Capture the cell that displays the provided text and extract its (X, Y) central coordinate. 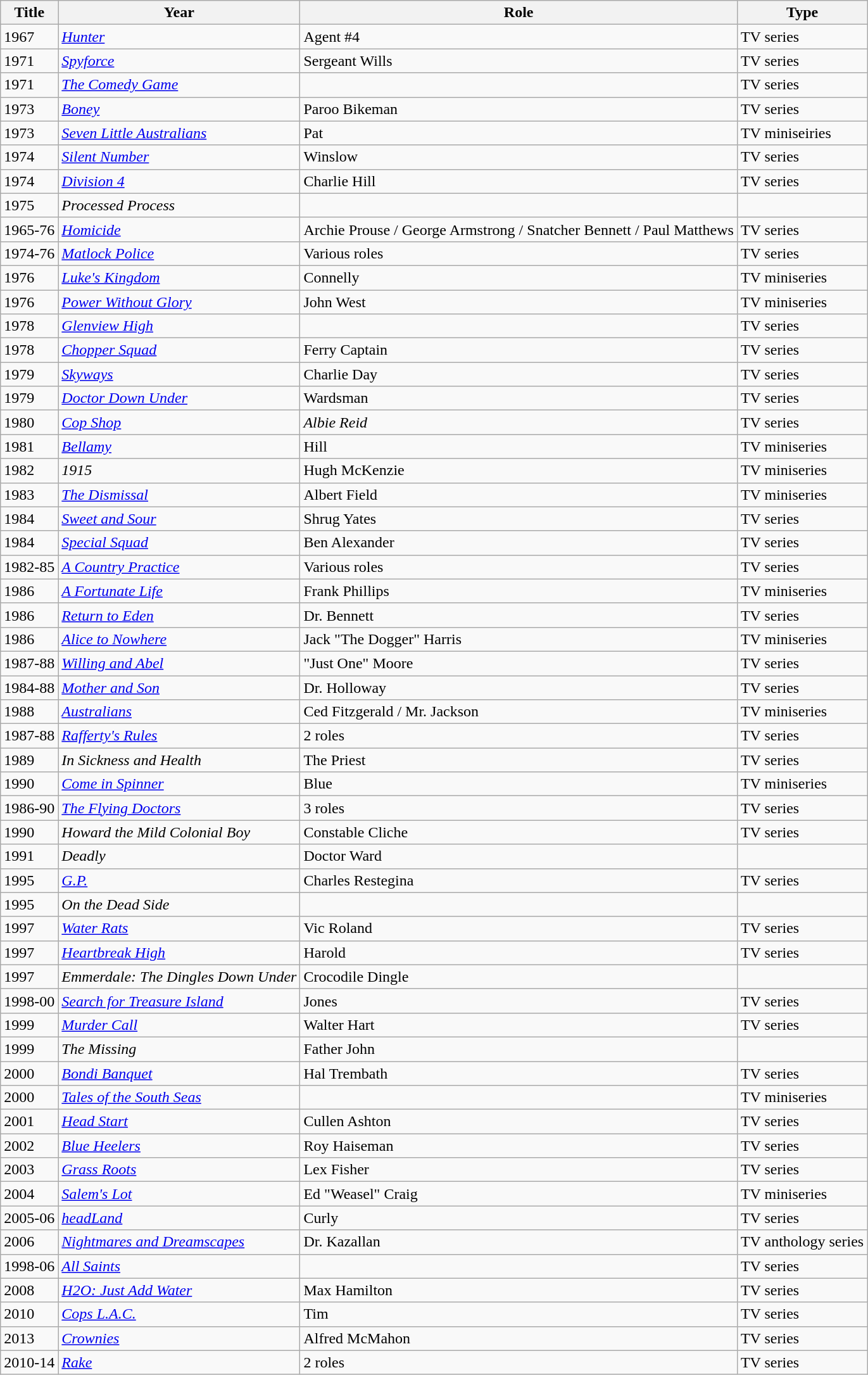
Nightmares and Dreamscapes (179, 1242)
Chopper Squad (179, 350)
Harold (519, 953)
2002 (29, 1146)
Matlock Police (179, 253)
1984-88 (29, 687)
Bondi Banquet (179, 1074)
Alfred McMahon (519, 1338)
Shrug Yates (519, 519)
headLand (179, 1218)
Charlie Hill (519, 181)
Ed "Weasel" Craig (519, 1194)
1989 (29, 760)
Search for Treasure Island (179, 1001)
Deadly (179, 856)
Glenview High (179, 326)
Year (179, 13)
Dr. Bennett (519, 615)
Cullen Ashton (519, 1122)
3 roles (519, 808)
Constable Cliche (519, 832)
Tales of the South Seas (179, 1098)
Skyways (179, 374)
1986-90 (29, 808)
Rafferty's Rules (179, 736)
Luke's Kingdom (179, 277)
Power Without Glory (179, 302)
Silent Number (179, 157)
Doctor Ward (519, 856)
1915 (179, 471)
1965-76 (29, 229)
2001 (29, 1122)
Archie Prouse / George Armstrong / Snatcher Bennett / Paul Matthews (519, 229)
Jack "The Dogger" Harris (519, 639)
Crocodile Dingle (519, 977)
Dr. Kazallan (519, 1242)
Howard the Mild Colonial Boy (179, 832)
Charlie Day (519, 374)
Pat (519, 133)
2004 (29, 1194)
All Saints (179, 1266)
Role (519, 13)
Albie Reid (519, 422)
1967 (29, 37)
A Fortunate Life (179, 591)
On the Dead Side (179, 904)
Charles Restegina (519, 880)
2010-14 (29, 1362)
TV anthology series (802, 1242)
Bellamy (179, 447)
Rake (179, 1362)
Jones (519, 1001)
The Dismissal (179, 495)
Wardsman (519, 398)
1982 (29, 471)
Winslow (519, 157)
Grass Roots (179, 1170)
Special Squad (179, 543)
Walter Hart (519, 1025)
2003 (29, 1170)
Max Hamilton (519, 1290)
Heartbreak High (179, 953)
Ben Alexander (519, 543)
Processed Process (179, 205)
"Just One" Moore (519, 663)
Hunter (179, 37)
Division 4 (179, 181)
2008 (29, 1290)
TV miniseiries (802, 133)
1975 (29, 205)
Crownies (179, 1338)
Alice to Nowhere (179, 639)
Blue (519, 784)
Agent #4 (519, 37)
Father John (519, 1049)
2010 (29, 1314)
Homicide (179, 229)
Come in Spinner (179, 784)
1980 (29, 422)
1982-85 (29, 567)
The Priest (519, 760)
Murder Call (179, 1025)
1974-76 (29, 253)
Hill (519, 447)
1998-06 (29, 1266)
Lex Fisher (519, 1170)
Ferry Captain (519, 350)
1981 (29, 447)
Curly (519, 1218)
Roy Haiseman (519, 1146)
In Sickness and Health (179, 760)
H2O: Just Add Water (179, 1290)
Paroo Bikeman (519, 109)
Title (29, 13)
2013 (29, 1338)
Vic Roland (519, 928)
Seven Little Australians (179, 133)
Cop Shop (179, 422)
Australians (179, 712)
Frank Phillips (519, 591)
2006 (29, 1242)
Dr. Holloway (519, 687)
The Comedy Game (179, 85)
Sweet and Sour (179, 519)
The Missing (179, 1049)
1991 (29, 856)
Spyforce (179, 61)
Connelly (519, 277)
G.P. (179, 880)
Hugh McKenzie (519, 471)
Willing and Abel (179, 663)
Tim (519, 1314)
1983 (29, 495)
The Flying Doctors (179, 808)
John West (519, 302)
Ced Fitzgerald / Mr. Jackson (519, 712)
Water Rats (179, 928)
1988 (29, 712)
Emmerdale: The Dingles Down Under (179, 977)
Salem's Lot (179, 1194)
Albert Field (519, 495)
Blue Heelers (179, 1146)
A Country Practice (179, 567)
Head Start (179, 1122)
2005-06 (29, 1218)
1998-00 (29, 1001)
Boney (179, 109)
Type (802, 13)
Doctor Down Under (179, 398)
Mother and Son (179, 687)
Cops L.A.C. (179, 1314)
Sergeant Wills (519, 61)
Return to Eden (179, 615)
Hal Trembath (519, 1074)
